Capture the cell that displays the provided text and extract its [x, y] central coordinate. 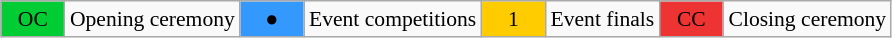
Opening ceremony [152, 19]
Event finals [602, 19]
OC [33, 19]
● [272, 19]
1 [513, 19]
Event competitions [392, 19]
CC [691, 19]
Closing ceremony [807, 19]
